Provide the (X, Y) coordinate of the cell's center where the given text is located.  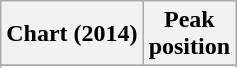
Chart (2014) (72, 34)
Peakposition (189, 34)
